Identify which cell holds the provided text, then report its (X, Y) central coordinate. 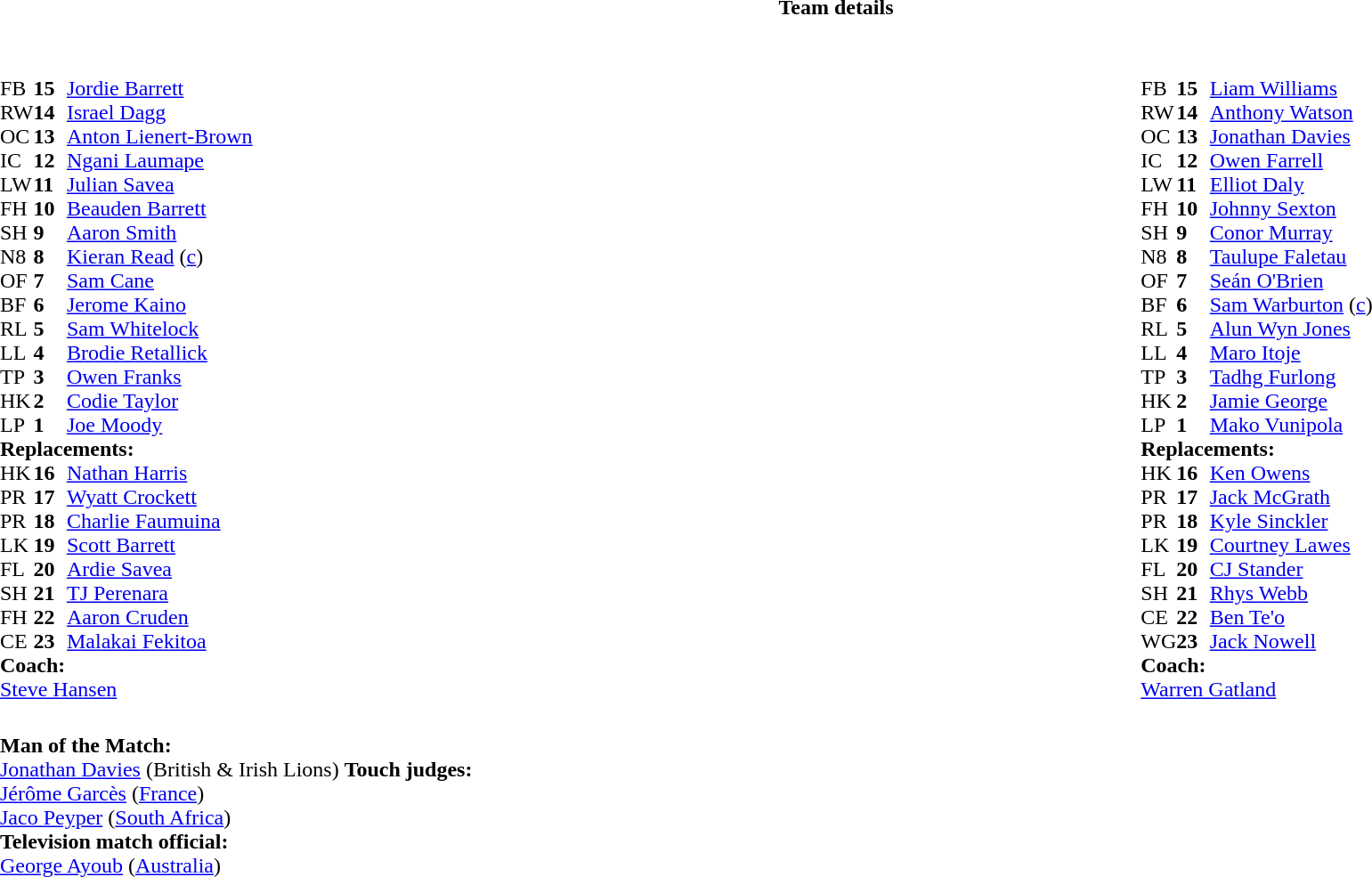
TJ Perenara (160, 593)
Brodie Retallick (160, 353)
Anton Lienert-Brown (160, 137)
Julian Savea (160, 185)
Aaron Smith (160, 233)
Ardie Savea (160, 570)
Kieran Read (c) (160, 256)
Malakai Fekitoa (160, 641)
Jerome Kaino (160, 305)
Scott Barrett (160, 545)
Sam Cane (160, 281)
Sam Whitelock (160, 329)
Warren Gatland (1256, 689)
Israel Dagg (160, 112)
Owen Franks (160, 378)
Codie Taylor (160, 401)
Steve Hansen (126, 689)
Charlie Faumuina (160, 522)
Wyatt Crockett (160, 497)
Jordie Barrett (160, 89)
WG (1158, 641)
Ngani Laumape (160, 160)
Aaron Cruden (160, 618)
Nathan Harris (160, 474)
Beauden Barrett (160, 208)
Joe Moody (160, 426)
